For the text-containing cell, return its midpoint in [X, Y] coordinate format. 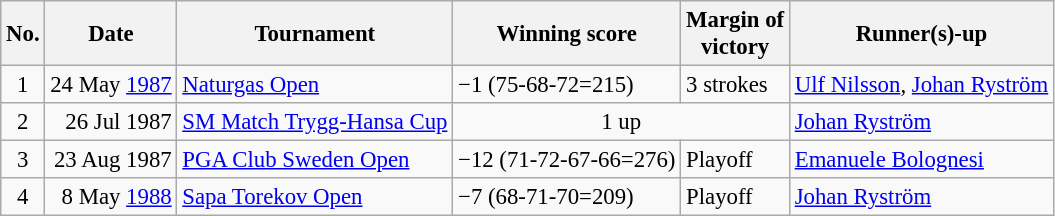
Margin ofvictory [736, 34]
Sapa Torekov Open [315, 197]
26 Jul 1987 [111, 122]
4 [23, 197]
3 [23, 160]
23 Aug 1987 [111, 160]
−1 (75-68-72=215) [567, 85]
Emanuele Bolognesi [921, 160]
3 strokes [736, 85]
24 May 1987 [111, 85]
SM Match Trygg-Hansa Cup [315, 122]
8 May 1988 [111, 197]
Runner(s)-up [921, 34]
Naturgas Open [315, 85]
Winning score [567, 34]
1 up [622, 122]
−12 (71-72-67-66=276) [567, 160]
−7 (68-71-70=209) [567, 197]
Tournament [315, 34]
Ulf Nilsson, Johan Ryström [921, 85]
2 [23, 122]
Date [111, 34]
PGA Club Sweden Open [315, 160]
1 [23, 85]
No. [23, 34]
